Extract the (x, y) coordinate from the center of the cell holding the provided text.  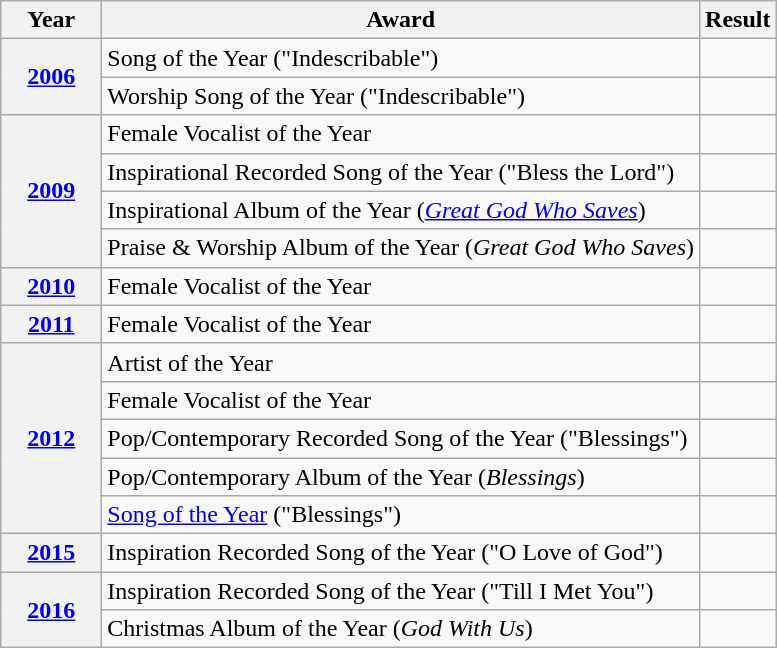
Inspiration Recorded Song of the Year ("O Love of God") (401, 553)
Praise & Worship Album of the Year (Great God Who Saves) (401, 248)
Result (738, 20)
Worship Song of the Year ("Indescribable") (401, 96)
2015 (52, 553)
Artist of the Year (401, 362)
2011 (52, 324)
2016 (52, 610)
2006 (52, 77)
Pop/Contemporary Recorded Song of the Year ("Blessings") (401, 438)
Christmas Album of the Year (God With Us) (401, 629)
2010 (52, 286)
Year (52, 20)
Inspirational Album of the Year (Great God Who Saves) (401, 210)
2012 (52, 438)
Inspiration Recorded Song of the Year ("Till I Met You") (401, 591)
Award (401, 20)
2009 (52, 191)
Song of the Year ("Indescribable") (401, 58)
Pop/Contemporary Album of the Year (Blessings) (401, 477)
Inspirational Recorded Song of the Year ("Bless the Lord") (401, 172)
Song of the Year ("Blessings") (401, 515)
